Detect which cell encompasses the target text, then output its (x, y) center coordinate. 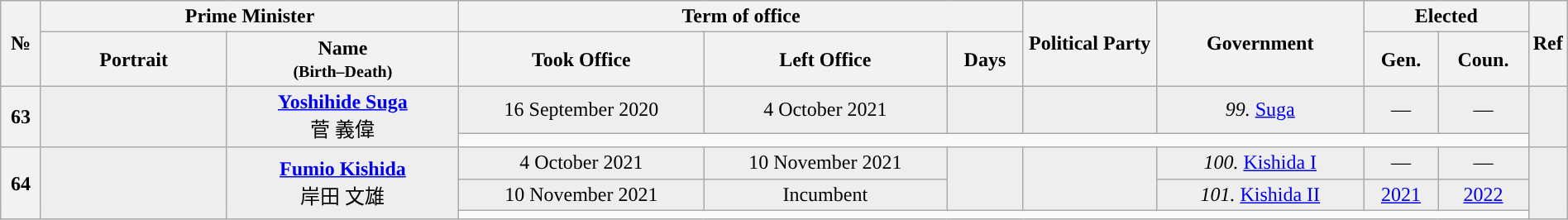
100. Kishida I (1260, 163)
Political Party (1090, 43)
Gen. (1401, 60)
63 (22, 117)
16 September 2020 (581, 109)
Portrait (134, 60)
Left Office (825, 60)
Name(Birth–Death) (342, 60)
Elected (1446, 17)
2021 (1401, 194)
2022 (1484, 194)
Fumio Kishida岸田 文雄 (342, 184)
64 (22, 184)
Incumbent (825, 194)
101. Kishida II (1260, 194)
Took Office (581, 60)
Government (1260, 43)
Prime Minister (250, 17)
Yoshihide Suga菅 義偉 (342, 117)
Ref (1548, 43)
Term of office (741, 17)
Coun. (1484, 60)
Days (985, 60)
№ (22, 43)
99. Suga (1260, 109)
